Extract the (X, Y) coordinate from the center of the cell holding the provided text.  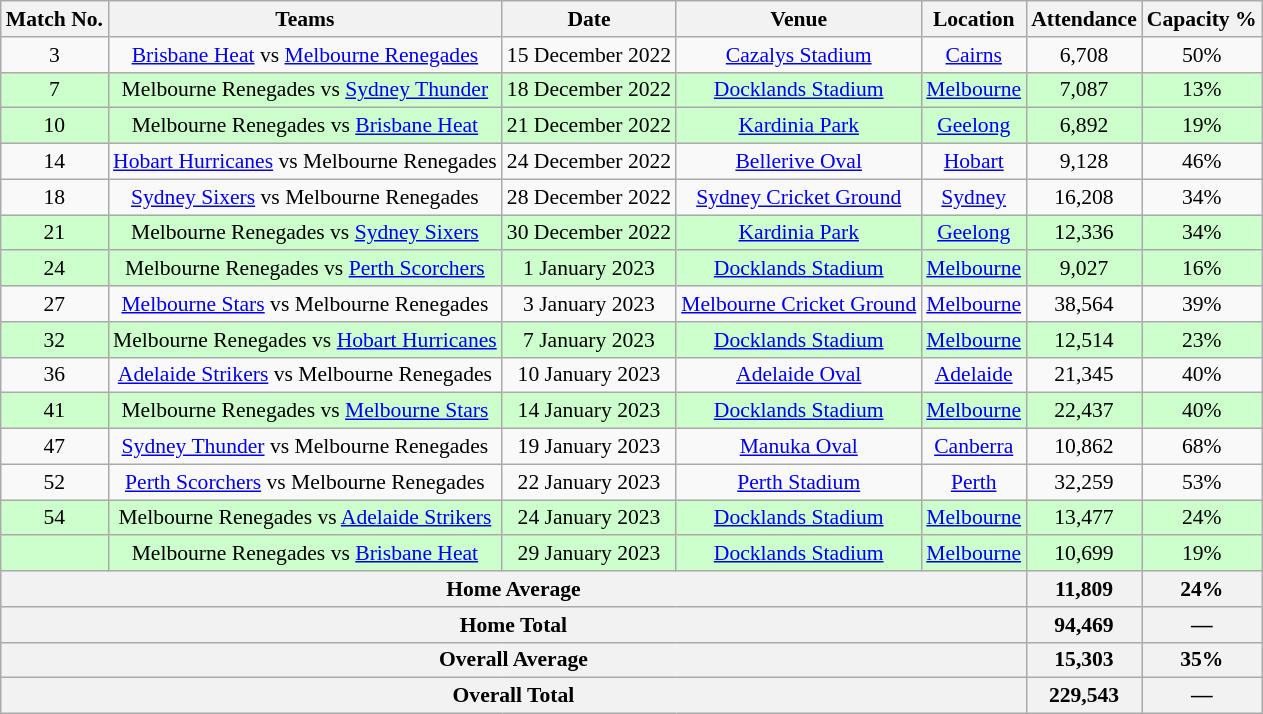
9,128 (1084, 162)
39% (1202, 304)
18 December 2022 (589, 90)
Adelaide Oval (798, 375)
Melbourne Renegades vs Perth Scorchers (305, 269)
3 (54, 55)
29 January 2023 (589, 554)
6,708 (1084, 55)
19 January 2023 (589, 447)
Overall Average (514, 660)
Canberra (974, 447)
22,437 (1084, 411)
50% (1202, 55)
Cairns (974, 55)
35% (1202, 660)
Sydney (974, 197)
Cazalys Stadium (798, 55)
Melbourne Cricket Ground (798, 304)
24 (54, 269)
3 January 2023 (589, 304)
12,336 (1084, 233)
38,564 (1084, 304)
18 (54, 197)
7 (54, 90)
Perth (974, 482)
12,514 (1084, 340)
Adelaide Strikers vs Melbourne Renegades (305, 375)
Melbourne Renegades vs Adelaide Strikers (305, 518)
13% (1202, 90)
16,208 (1084, 197)
Adelaide (974, 375)
Hobart Hurricanes vs Melbourne Renegades (305, 162)
Melbourne Stars vs Melbourne Renegades (305, 304)
Brisbane Heat vs Melbourne Renegades (305, 55)
1 January 2023 (589, 269)
11,809 (1084, 589)
14 (54, 162)
32 (54, 340)
21,345 (1084, 375)
32,259 (1084, 482)
10 (54, 126)
36 (54, 375)
229,543 (1084, 696)
Sydney Thunder vs Melbourne Renegades (305, 447)
23% (1202, 340)
Home Average (514, 589)
10,699 (1084, 554)
54 (54, 518)
Venue (798, 19)
47 (54, 447)
Melbourne Renegades vs Sydney Thunder (305, 90)
21 December 2022 (589, 126)
9,027 (1084, 269)
Melbourne Renegades vs Sydney Sixers (305, 233)
53% (1202, 482)
41 (54, 411)
52 (54, 482)
46% (1202, 162)
Sydney Sixers vs Melbourne Renegades (305, 197)
24 January 2023 (589, 518)
68% (1202, 447)
15 December 2022 (589, 55)
6,892 (1084, 126)
15,303 (1084, 660)
94,469 (1084, 625)
13,477 (1084, 518)
30 December 2022 (589, 233)
Match No. (54, 19)
Perth Scorchers vs Melbourne Renegades (305, 482)
Manuka Oval (798, 447)
Melbourne Renegades vs Hobart Hurricanes (305, 340)
Capacity % (1202, 19)
22 January 2023 (589, 482)
Teams (305, 19)
27 (54, 304)
14 January 2023 (589, 411)
10,862 (1084, 447)
Hobart (974, 162)
Location (974, 19)
Melbourne Renegades vs Melbourne Stars (305, 411)
Sydney Cricket Ground (798, 197)
7,087 (1084, 90)
10 January 2023 (589, 375)
Bellerive Oval (798, 162)
28 December 2022 (589, 197)
7 January 2023 (589, 340)
Home Total (514, 625)
16% (1202, 269)
Attendance (1084, 19)
Date (589, 19)
Overall Total (514, 696)
24 December 2022 (589, 162)
Perth Stadium (798, 482)
21 (54, 233)
